Scan for the cell matching the given text and deliver its [X, Y] coordinate at center. 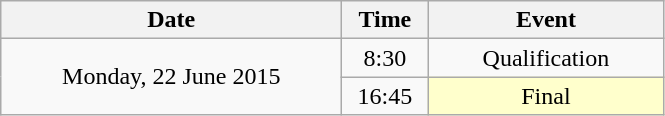
Monday, 22 June 2015 [172, 77]
Event [546, 20]
8:30 [385, 58]
Qualification [546, 58]
16:45 [385, 96]
Time [385, 20]
Date [172, 20]
Final [546, 96]
